Scan for the cell matching the given text and deliver its (X, Y) coordinate at center. 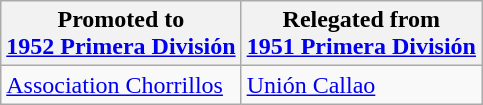
Unión Callao (361, 85)
Association Chorrillos (121, 85)
Promoted to1952 Primera División (121, 34)
Relegated from1951 Primera División (361, 34)
